Return the [X, Y] coordinate for the center point of the cell that contains the specified text.  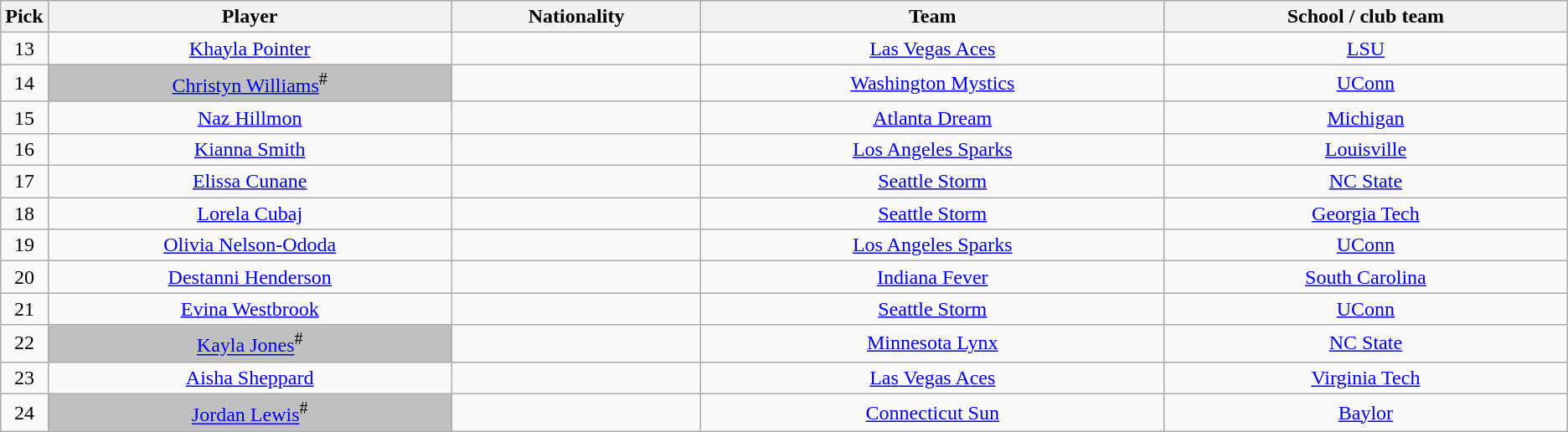
Kayla Jones# [250, 343]
School / club team [1366, 17]
23 [24, 378]
Kianna Smith [250, 149]
Jordan Lewis# [250, 412]
Michigan [1366, 117]
Lorela Cubaj [250, 213]
21 [24, 309]
Pick [24, 17]
17 [24, 182]
South Carolina [1366, 277]
19 [24, 245]
14 [24, 84]
Khayla Pointer [250, 49]
Naz Hillmon [250, 117]
Minnesota Lynx [933, 343]
Washington Mystics [933, 84]
Elissa Cunane [250, 182]
Team [933, 17]
Virginia Tech [1366, 378]
Baylor [1366, 412]
Christyn Williams# [250, 84]
16 [24, 149]
18 [24, 213]
Evina Westbrook [250, 309]
22 [24, 343]
Olivia Nelson-Ododa [250, 245]
20 [24, 277]
Indiana Fever [933, 277]
13 [24, 49]
Atlanta Dream [933, 117]
LSU [1366, 49]
Destanni Henderson [250, 277]
15 [24, 117]
Nationality [576, 17]
Player [250, 17]
Aisha Sheppard [250, 378]
Louisville [1366, 149]
24 [24, 412]
Georgia Tech [1366, 213]
Connecticut Sun [933, 412]
